Capture the cell that displays the provided text and extract its [x, y] central coordinate. 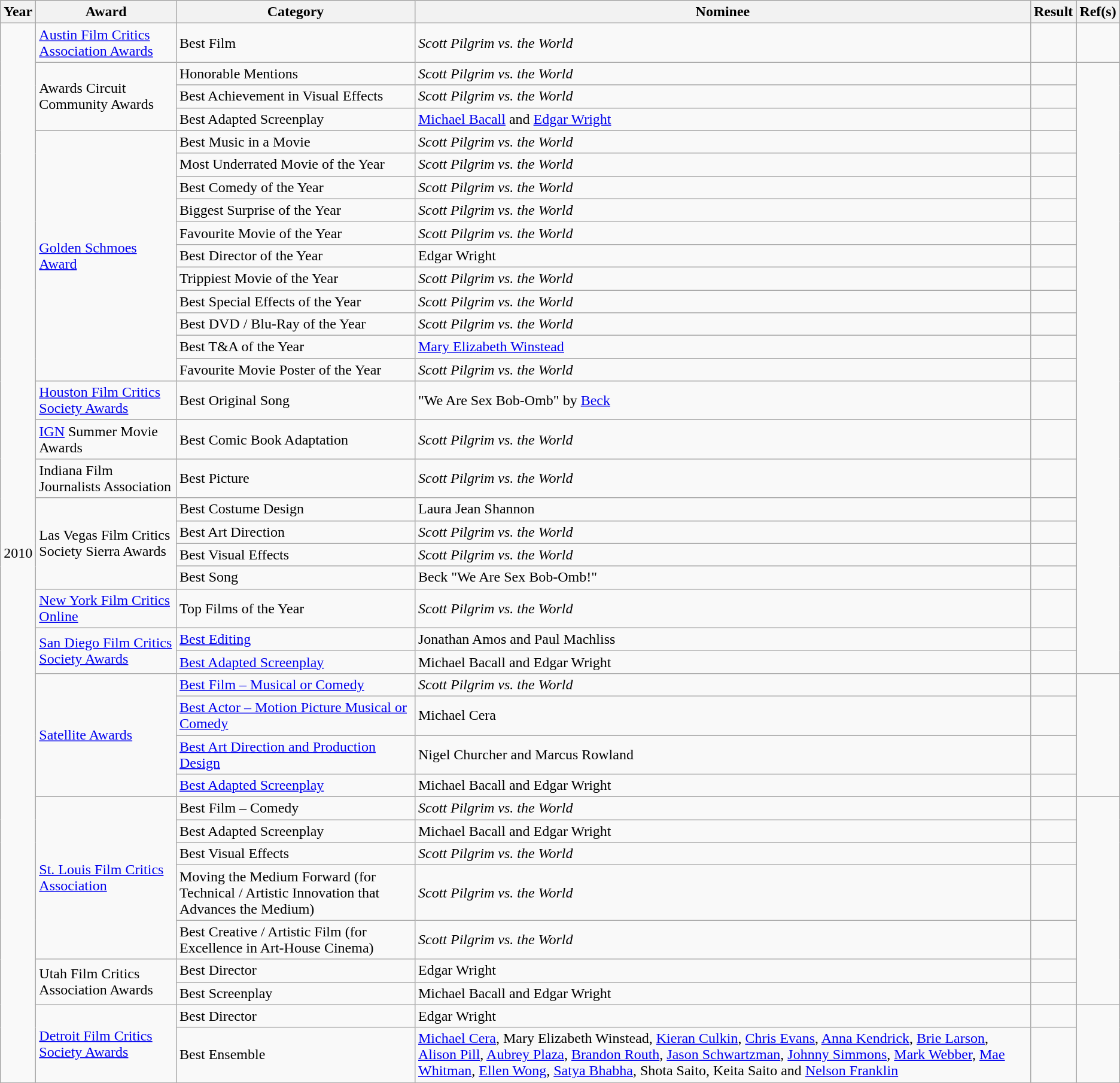
New York Film Critics Online [106, 608]
Best Film [296, 43]
Awards Circuit Community Awards [106, 96]
Favourite Movie Poster of the Year [296, 370]
Best Art Direction and Production Design [296, 754]
Best Music in a Movie [296, 142]
Best Creative / Artistic Film (for Excellence in Art-House Cinema) [296, 939]
Best Original Song [296, 401]
Detroit Film Critics Society Awards [106, 1044]
Best Special Effects of the Year [296, 301]
Top Films of the Year [296, 608]
Year [18, 12]
Austin Film Critics Association Awards [106, 43]
San Diego Film Critics Society Awards [106, 650]
Trippiest Movie of the Year [296, 278]
Result [1053, 12]
Best Director of the Year [296, 255]
Ref(s) [1098, 12]
Honorable Mentions [296, 74]
St. Louis Film Critics Association [106, 878]
Best Art Direction [296, 532]
2010 [18, 553]
"We Are Sex Bob-Omb" by Beck [723, 401]
Category [296, 12]
Award [106, 12]
Best Song [296, 577]
Best Costume Design [296, 509]
Best Ensemble [296, 1055]
Most Underrated Movie of the Year [296, 165]
Laura Jean Shannon [723, 509]
Mary Elizabeth Winstead [723, 347]
IGN Summer Movie Awards [106, 439]
Jonathan Amos and Paul Machliss [723, 639]
Nominee [723, 12]
Best Film – Comedy [296, 808]
Utah Film Critics Association Awards [106, 982]
Best Achievement in Visual Effects [296, 96]
Michael Cera [723, 716]
Best DVD / Blu-Ray of the Year [296, 324]
Best Screenplay [296, 993]
Best T&A of the Year [296, 347]
Nigel Churcher and Marcus Rowland [723, 754]
Best Editing [296, 639]
Las Vegas Film Critics Society Sierra Awards [106, 543]
Indiana Film Journalists Association [106, 479]
Moving the Medium Forward (for Technical / Artistic Innovation that Advances the Medium) [296, 893]
Satellite Awards [106, 735]
Best Comic Book Adaptation [296, 439]
Golden Schmoes Award [106, 256]
Best Picture [296, 479]
Best Actor – Motion Picture Musical or Comedy [296, 716]
Favourite Movie of the Year [296, 233]
Biggest Surprise of the Year [296, 210]
Houston Film Critics Society Awards [106, 401]
Beck "We Are Sex Bob-Omb!" [723, 577]
Best Film – Musical or Comedy [296, 685]
Best Comedy of the Year [296, 187]
